Determine the [x, y] coordinate at the center of the cell enclosing the given text.  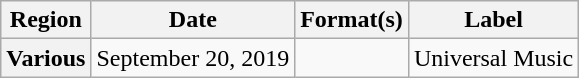
Various [46, 58]
Universal Music [493, 58]
Label [493, 20]
September 20, 2019 [193, 58]
Region [46, 20]
Format(s) [352, 20]
Date [193, 20]
